Locate the cell with the specified text and output its [x, y] center coordinate. 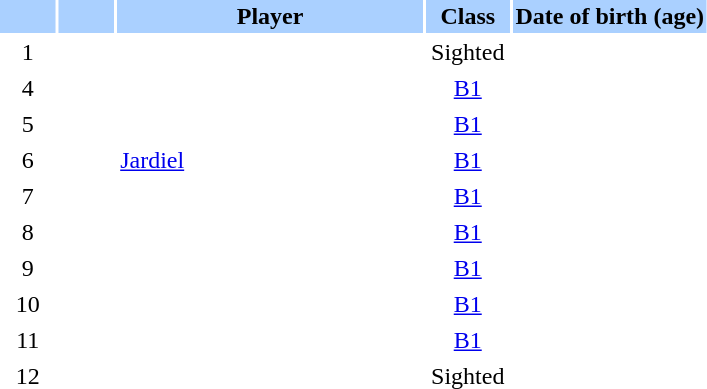
5 [28, 124]
6 [28, 160]
Player [270, 16]
Class [468, 16]
9 [28, 268]
Jardiel [270, 160]
Sighted [468, 52]
10 [28, 304]
1 [28, 52]
Date of birth (age) [610, 16]
8 [28, 232]
4 [28, 88]
7 [28, 196]
11 [28, 340]
